Determine the [x, y] coordinate at the center of the cell enclosing the given text.  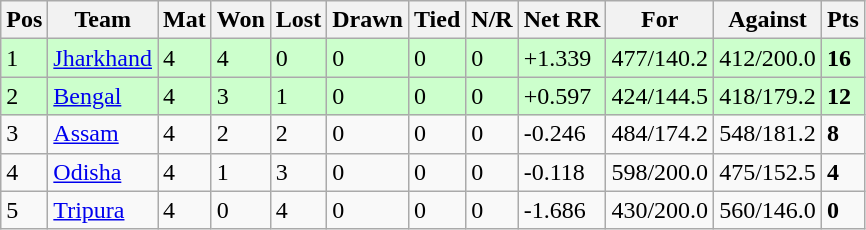
Won [240, 20]
430/200.0 [660, 210]
12 [842, 96]
Odisha [103, 172]
N/R [492, 20]
-0.246 [562, 134]
424/144.5 [660, 96]
5 [24, 210]
16 [842, 58]
Bengal [103, 96]
412/200.0 [768, 58]
+1.339 [562, 58]
477/140.2 [660, 58]
8 [842, 134]
Jharkhand [103, 58]
-0.118 [562, 172]
Tied [436, 20]
475/152.5 [768, 172]
Mat [185, 20]
Against [768, 20]
Pts [842, 20]
418/179.2 [768, 96]
484/174.2 [660, 134]
Net RR [562, 20]
Lost [298, 20]
Pos [24, 20]
Assam [103, 134]
560/146.0 [768, 210]
+0.597 [562, 96]
Drawn [368, 20]
-1.686 [562, 210]
Tripura [103, 210]
Team [103, 20]
For [660, 20]
598/200.0 [660, 172]
548/181.2 [768, 134]
